Search for the cell housing the specified text and yield its (x, y) center coordinate. 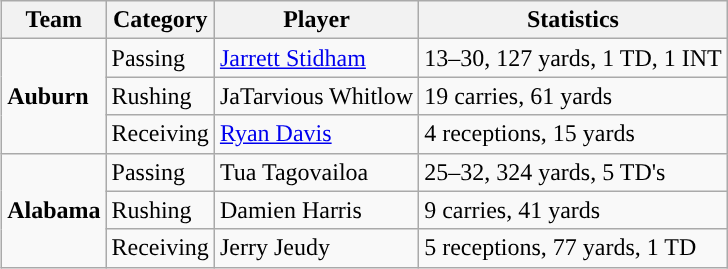
Tua Tagovailoa (316, 172)
9 carries, 41 yards (574, 210)
JaTarvious Whitlow (316, 96)
5 receptions, 77 yards, 1 TD (574, 248)
Player (316, 20)
Jarrett Stidham (316, 58)
Ryan Davis (316, 134)
4 receptions, 15 yards (574, 134)
Category (160, 20)
Auburn (54, 96)
25–32, 324 yards, 5 TD's (574, 172)
19 carries, 61 yards (574, 96)
13–30, 127 yards, 1 TD, 1 INT (574, 58)
Damien Harris (316, 210)
Jerry Jeudy (316, 248)
Alabama (54, 210)
Statistics (574, 20)
Team (54, 20)
